Provide the (x, y) coordinate of the cell's center where the given text is located.  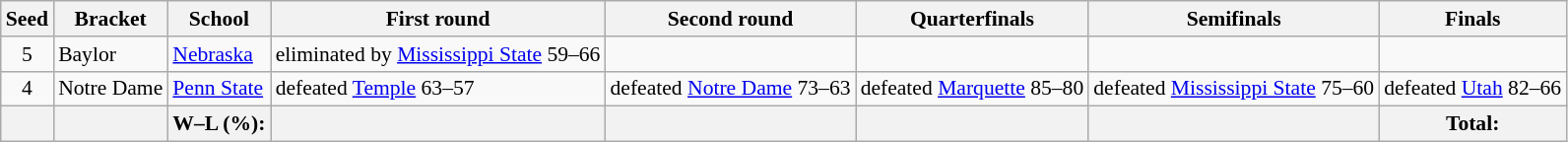
Penn State (219, 89)
W–L (%): (219, 124)
Quarterfinals (973, 19)
5 (28, 54)
Baylor (110, 54)
First round (438, 19)
Total: (1472, 124)
Nebraska (219, 54)
Seed (28, 19)
defeated Utah 82–66 (1472, 89)
defeated Temple 63–57 (438, 89)
defeated Notre Dame 73–63 (730, 89)
defeated Mississippi State 75–60 (1233, 89)
School (219, 19)
4 (28, 89)
Finals (1472, 19)
Bracket (110, 19)
defeated Marquette 85–80 (973, 89)
Second round (730, 19)
eliminated by Mississippi State 59–66 (438, 54)
Semifinals (1233, 19)
Notre Dame (110, 89)
